Extract the [x, y] coordinate from the center of the cell holding the provided text.  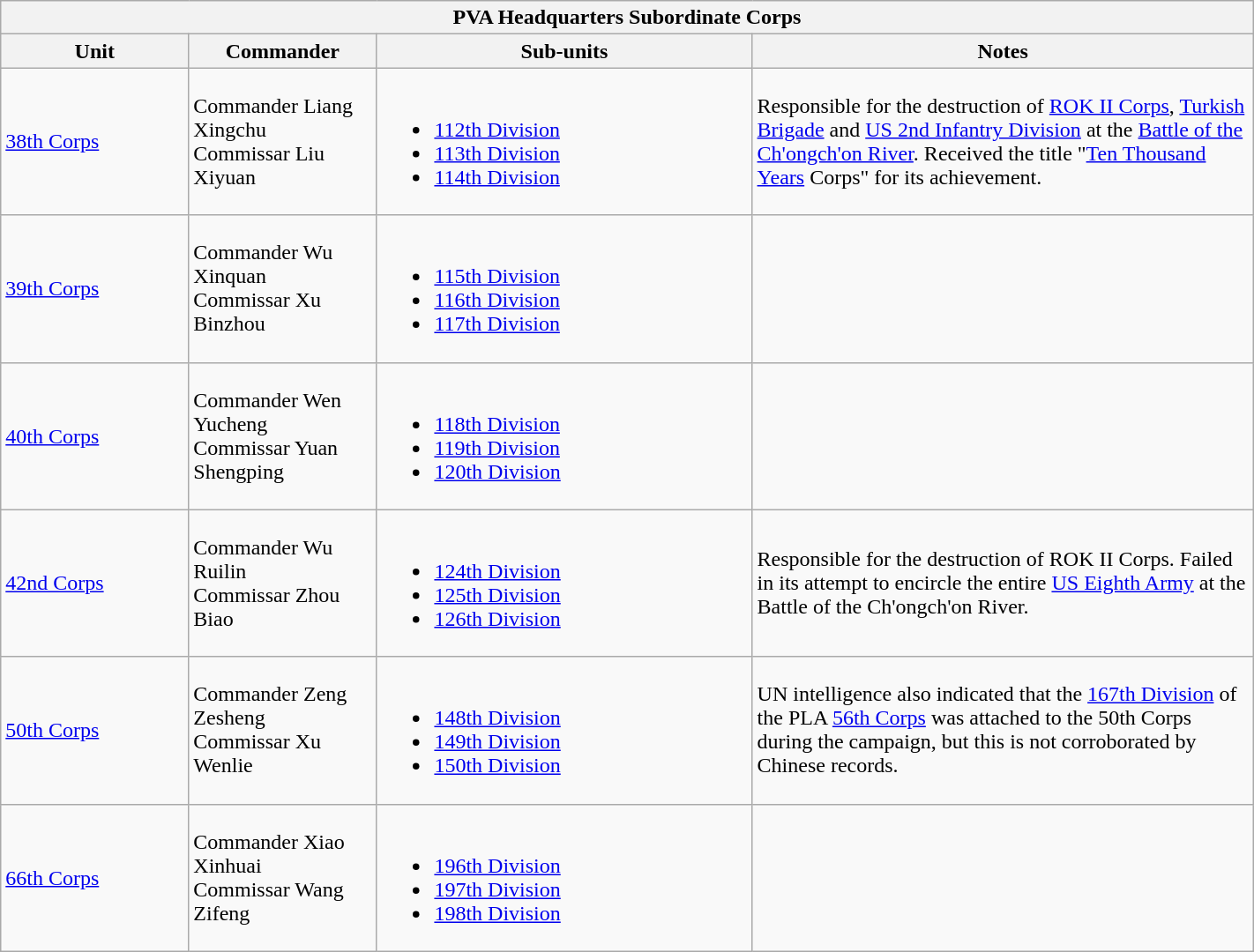
40th Corps [95, 435]
Commander Xiao XinhuaiCommissar Wang Zifeng [282, 878]
Commander Wu XinquanCommissar Xu Binzhou [282, 289]
Responsible for the destruction of ROK II Corps. Failed in its attempt to encircle the entire US Eighth Army at the Battle of the Ch'ongch'on River. [1003, 584]
Commander [282, 51]
196th Division197th Division198th Division [564, 878]
66th Corps [95, 878]
Commander Liang XingchuCommissar Liu Xiyuan [282, 141]
118th Division119th Division120th Division [564, 435]
148th Division149th Division150th Division [564, 730]
PVA Headquarters Subordinate Corps [627, 18]
42nd Corps [95, 584]
124th Division125th Division126th Division [564, 584]
Unit [95, 51]
38th Corps [95, 141]
Sub-units [564, 51]
112th Division113th Division114th Division [564, 141]
Commander Wen YuchengCommissar Yuan Shengping [282, 435]
50th Corps [95, 730]
39th Corps [95, 289]
Commander Wu RuilinCommissar Zhou Biao [282, 584]
115th Division116th Division117th Division [564, 289]
Commander Zeng ZeshengCommissar Xu Wenlie [282, 730]
Notes [1003, 51]
